Identify which cell holds the provided text, then report its [X, Y] central coordinate. 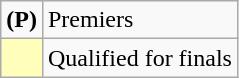
(P) [22, 20]
Premiers [140, 20]
Qualified for finals [140, 58]
